Determine the [X, Y] coordinate at the center of the cell enclosing the given text.  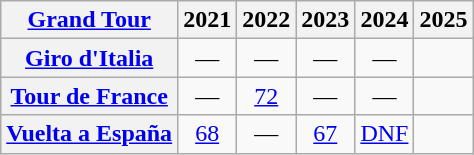
2024 [384, 20]
2022 [266, 20]
Tour de France [90, 96]
2023 [326, 20]
72 [266, 96]
2025 [444, 20]
68 [208, 134]
67 [326, 134]
DNF [384, 134]
2021 [208, 20]
Vuelta a España [90, 134]
Giro d'Italia [90, 58]
Grand Tour [90, 20]
